Search for the cell housing the specified text and yield its [x, y] center coordinate. 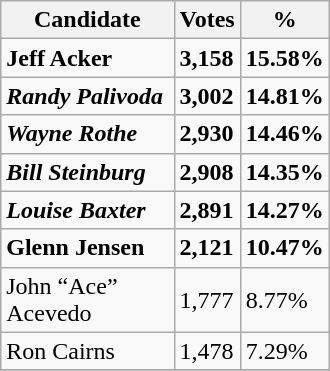
Wayne Rothe [88, 134]
3,002 [207, 96]
Votes [207, 20]
2,908 [207, 172]
14.35% [284, 172]
2,930 [207, 134]
% [284, 20]
3,158 [207, 58]
John “Ace” Acevedo [88, 300]
1,777 [207, 300]
2,121 [207, 248]
Candidate [88, 20]
Bill Steinburg [88, 172]
1,478 [207, 351]
7.29% [284, 351]
14.27% [284, 210]
14.46% [284, 134]
Louise Baxter [88, 210]
Glenn Jensen [88, 248]
2,891 [207, 210]
15.58% [284, 58]
Ron Cairns [88, 351]
8.77% [284, 300]
10.47% [284, 248]
Randy Palivoda [88, 96]
Jeff Acker [88, 58]
14.81% [284, 96]
